Search for the cell housing the specified text and yield its (x, y) center coordinate. 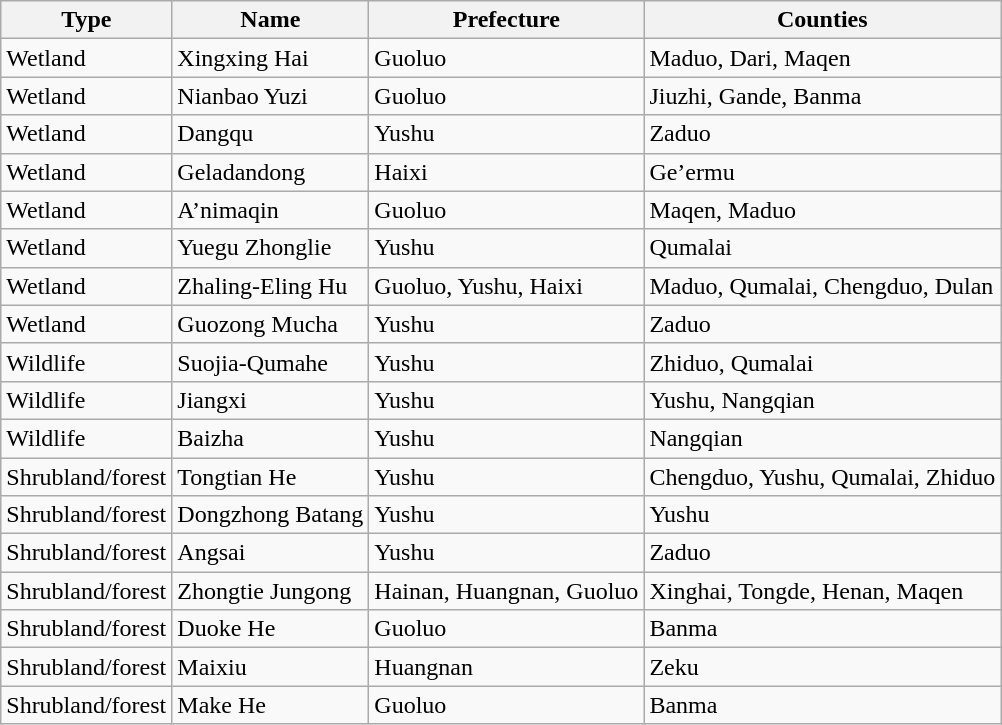
Angsai (270, 553)
Jiuzhi, Gande, Banma (822, 96)
Dongzhong Batang (270, 515)
Zhaling-Eling Hu (270, 286)
Suojia-Qumahe (270, 362)
Make He (270, 705)
Guoluo, Yushu, Haixi (506, 286)
Type (86, 20)
Qumalai (822, 248)
Prefecture (506, 20)
Xingxing Hai (270, 58)
Jiangxi (270, 400)
Xinghai, Tongde, Henan, Maqen (822, 591)
A’nimaqin (270, 210)
Geladandong (270, 172)
Huangnan (506, 667)
Guozong Mucha (270, 324)
Hainan, Huangnan, Guoluo (506, 591)
Zhongtie Jungong (270, 591)
Yushu, Nangqian (822, 400)
Counties (822, 20)
Maduo, Dari, Maqen (822, 58)
Ge’ermu (822, 172)
Yuegu Zhonglie (270, 248)
Nianbao Yuzi (270, 96)
Maduo, Qumalai, Chengduo, Dulan (822, 286)
Baizha (270, 438)
Nangqian (822, 438)
Zeku (822, 667)
Name (270, 20)
Haixi (506, 172)
Dangqu (270, 134)
Maqen, Maduo (822, 210)
Maixiu (270, 667)
Zhiduo, Qumalai (822, 362)
Tongtian He (270, 477)
Duoke He (270, 629)
Chengduo, Yushu, Qumalai, Zhiduo (822, 477)
